Provide the (X, Y) coordinate of the cell's center where the given text is located.  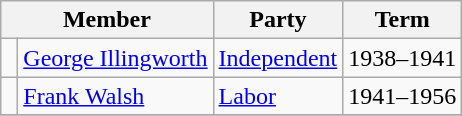
George Illingworth (116, 58)
Member (107, 20)
Frank Walsh (116, 96)
Term (402, 20)
Party (278, 20)
Labor (278, 96)
Independent (278, 58)
1941–1956 (402, 96)
1938–1941 (402, 58)
